Scan for the cell matching the given text and deliver its (X, Y) coordinate at center. 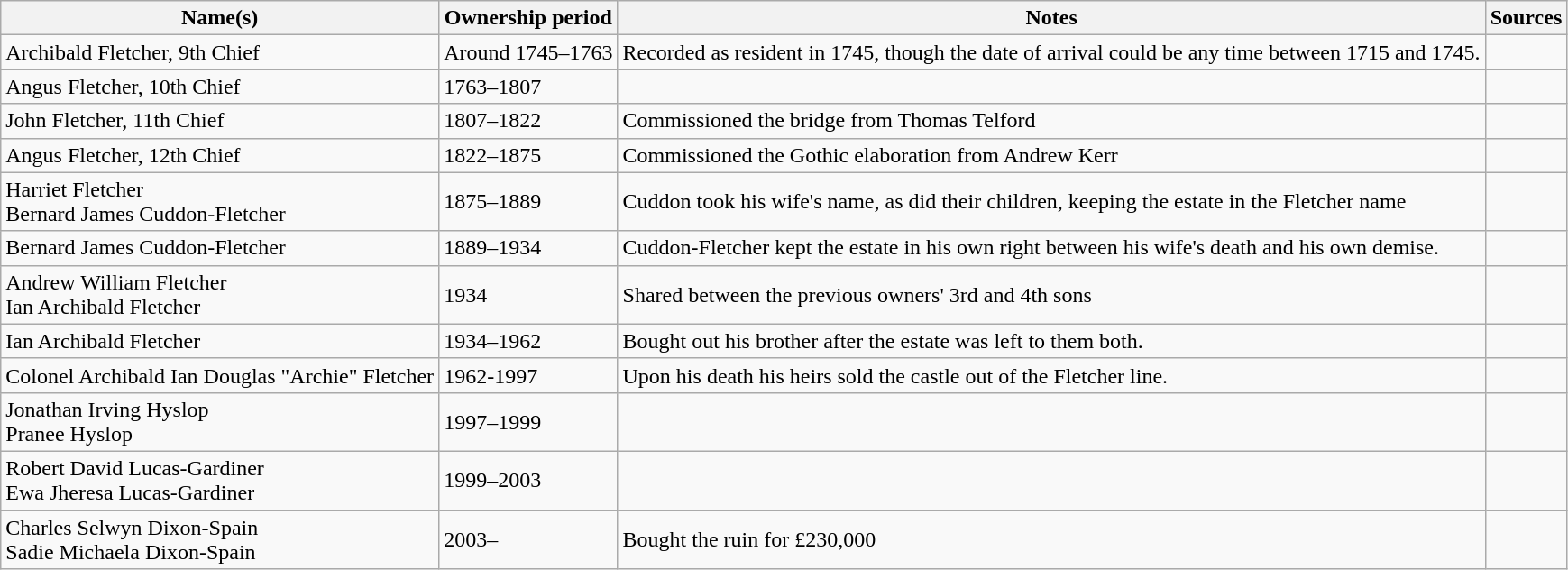
1962-1997 (528, 375)
Harriet FletcherBernard James Cuddon-Fletcher (220, 202)
Shared between the previous owners' 3rd and 4th sons (1051, 294)
Cuddon took his wife's name, as did their children, keeping the estate in the Fletcher name (1051, 202)
1999–2003 (528, 480)
1934 (528, 294)
1934–1962 (528, 341)
Around 1745–1763 (528, 52)
Name(s) (220, 18)
Ian Archibald Fletcher (220, 341)
Charles Selwyn Dixon-SpainSadie Michaela Dixon-Spain (220, 539)
1875–1889 (528, 202)
1889–1934 (528, 248)
John Fletcher, 11th Chief (220, 121)
Cuddon-Fletcher kept the estate in his own right between his wife's death and his own demise. (1051, 248)
Bought out his brother after the estate was left to them both. (1051, 341)
1807–1822 (528, 121)
Commissioned the bridge from Thomas Telford (1051, 121)
1997–1999 (528, 422)
Robert David Lucas-GardinerEwa Jheresa Lucas-Gardiner (220, 480)
Bought the ruin for £230,000 (1051, 539)
Jonathan Irving HyslopPranee Hyslop (220, 422)
1763–1807 (528, 87)
Recorded as resident in 1745, though the date of arrival could be any time between 1715 and 1745. (1051, 52)
Colonel Archibald Ian Douglas "Archie" Fletcher (220, 375)
2003– (528, 539)
Angus Fletcher, 10th Chief (220, 87)
Sources (1526, 18)
1822–1875 (528, 155)
Commissioned the Gothic elaboration from Andrew Kerr (1051, 155)
Ownership period (528, 18)
Archibald Fletcher, 9th Chief (220, 52)
Notes (1051, 18)
Angus Fletcher, 12th Chief (220, 155)
Andrew William FletcherIan Archibald Fletcher (220, 294)
Bernard James Cuddon-Fletcher (220, 248)
Upon his death his heirs sold the castle out of the Fletcher line. (1051, 375)
